Find where the given text appears and provide that cell's center as [x, y] coordinate. 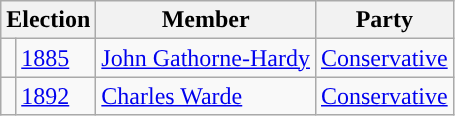
Member [206, 20]
Party [384, 20]
John Gathorne-Hardy [206, 58]
Election [48, 20]
1885 [56, 58]
Charles Warde [206, 96]
1892 [56, 96]
